Determine the [X, Y] coordinate at the center of the cell enclosing the given text.  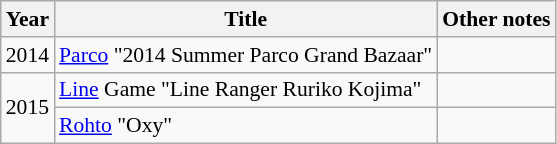
Line Game "Line Ranger Ruriko Kojima" [246, 90]
Parco "2014 Summer Parco Grand Bazaar" [246, 55]
2015 [28, 108]
Rohto "Oxy" [246, 126]
Year [28, 19]
Title [246, 19]
2014 [28, 55]
Other notes [496, 19]
